Find where the given text appears and provide that cell's center as (x, y) coordinate. 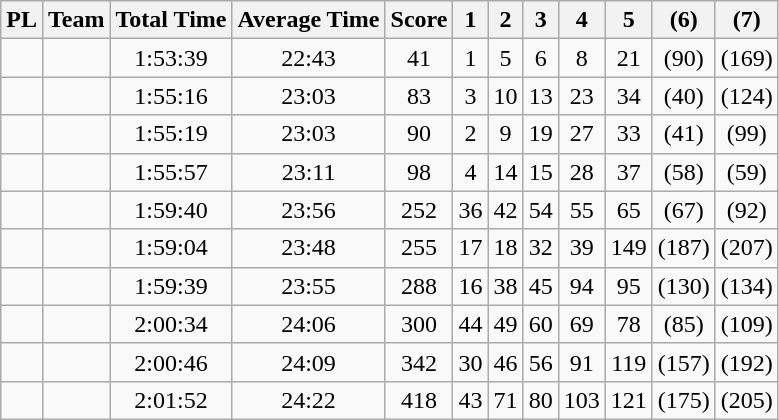
56 (540, 362)
6 (540, 58)
23 (582, 96)
30 (470, 362)
(59) (746, 172)
60 (540, 324)
49 (506, 324)
(92) (746, 210)
(130) (684, 286)
149 (628, 248)
33 (628, 134)
(207) (746, 248)
90 (419, 134)
8 (582, 58)
36 (470, 210)
2:00:34 (171, 324)
24:09 (308, 362)
14 (506, 172)
42 (506, 210)
103 (582, 400)
32 (540, 248)
71 (506, 400)
(124) (746, 96)
24:06 (308, 324)
PL (22, 20)
44 (470, 324)
(187) (684, 248)
94 (582, 286)
17 (470, 248)
(85) (684, 324)
288 (419, 286)
Team (76, 20)
(7) (746, 20)
19 (540, 134)
(192) (746, 362)
418 (419, 400)
(205) (746, 400)
16 (470, 286)
23:56 (308, 210)
(40) (684, 96)
10 (506, 96)
1:59:40 (171, 210)
98 (419, 172)
55 (582, 210)
2:01:52 (171, 400)
Total Time (171, 20)
121 (628, 400)
91 (582, 362)
(58) (684, 172)
2:00:46 (171, 362)
(67) (684, 210)
39 (582, 248)
1:53:39 (171, 58)
41 (419, 58)
300 (419, 324)
(157) (684, 362)
13 (540, 96)
(41) (684, 134)
83 (419, 96)
22:43 (308, 58)
1:59:04 (171, 248)
78 (628, 324)
45 (540, 286)
1:55:16 (171, 96)
1:55:57 (171, 172)
27 (582, 134)
Score (419, 20)
252 (419, 210)
65 (628, 210)
(134) (746, 286)
80 (540, 400)
23:55 (308, 286)
(175) (684, 400)
37 (628, 172)
24:22 (308, 400)
Average Time (308, 20)
1:55:19 (171, 134)
(169) (746, 58)
54 (540, 210)
38 (506, 286)
(6) (684, 20)
15 (540, 172)
23:11 (308, 172)
23:48 (308, 248)
(99) (746, 134)
43 (470, 400)
69 (582, 324)
95 (628, 286)
9 (506, 134)
1:59:39 (171, 286)
342 (419, 362)
21 (628, 58)
119 (628, 362)
46 (506, 362)
255 (419, 248)
34 (628, 96)
18 (506, 248)
(109) (746, 324)
28 (582, 172)
(90) (684, 58)
